Scan for the cell matching the given text and deliver its [x, y] coordinate at center. 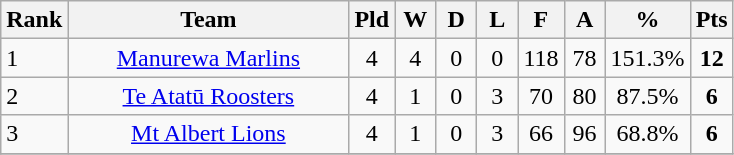
66 [541, 134]
Mt Albert Lions [208, 134]
96 [584, 134]
W [416, 20]
68.8% [648, 134]
Manurewa Marlins [208, 58]
70 [541, 96]
2 [34, 96]
Pld [372, 20]
Pts [712, 20]
F [541, 20]
Rank [34, 20]
% [648, 20]
Team [208, 20]
80 [584, 96]
D [456, 20]
78 [584, 58]
L [498, 20]
12 [712, 58]
118 [541, 58]
151.3% [648, 58]
A [584, 20]
87.5% [648, 96]
Te Atatū Roosters [208, 96]
